Scan for the cell matching the given text and deliver its [x, y] coordinate at center. 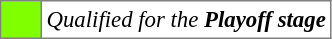
Qualified for the Playoff stage [186, 20]
